Find where the given text appears and provide that cell's center as [x, y] coordinate. 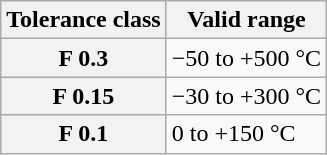
−50 to +500 °C [246, 58]
F 0.1 [84, 134]
−30 to +300 °C [246, 96]
Valid range [246, 20]
F 0.15 [84, 96]
F 0.3 [84, 58]
0 to +150 °C [246, 134]
Tolerance class [84, 20]
